Return the [X, Y] coordinate for the center point of the cell that contains the specified text.  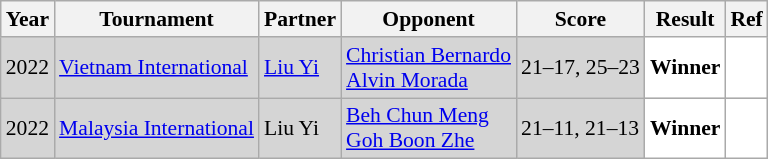
Vietnam International [156, 68]
Result [686, 19]
Beh Chun Meng Goh Boon Zhe [428, 128]
Ref [746, 19]
Partner [300, 19]
Score [580, 19]
Christian Bernardo Alvin Morada [428, 68]
Tournament [156, 19]
21–11, 21–13 [580, 128]
Malaysia International [156, 128]
Year [28, 19]
Opponent [428, 19]
21–17, 25–23 [580, 68]
